Locate the cell with the specified text and output its (x, y) center coordinate. 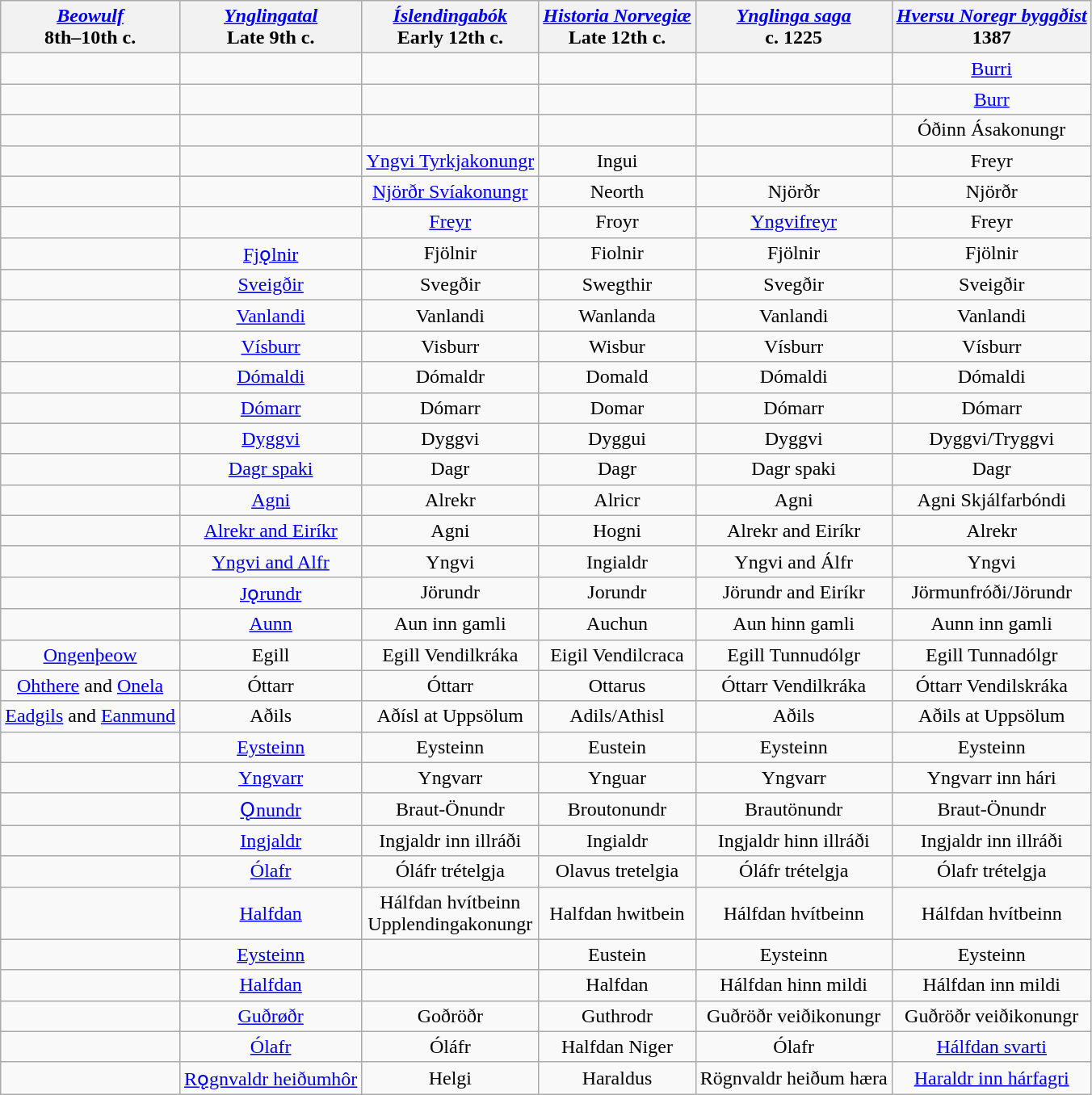
Eigil Vendilcraca (617, 655)
Ottarus (617, 686)
Guthrodr (617, 1016)
Visburr (451, 346)
Hogni (617, 531)
Halfdan hwitbein (617, 912)
Froyr (617, 222)
Ingjaldr hinn illráði (793, 841)
Ynglinga sagac. 1225 (793, 27)
Goðröðr (451, 1016)
Jorundr (617, 593)
Óttarr Vendilskráka (992, 686)
Yngvarr inn hári (992, 778)
Jörundr (451, 593)
YnglingatalLate 9th c. (270, 27)
Njörðr Svíakonungr (451, 191)
Domald (617, 377)
Óttarr Vendilkráka (793, 686)
Ingui (617, 161)
Ynguar (617, 778)
Jǫrundr (270, 593)
Fjǫlnir (270, 254)
Olavus tretelgia (617, 871)
Dómaldr (451, 377)
Wisbur (617, 346)
Jörmunfróði/Jörundr (992, 593)
Haraldr inn hárfagri (992, 1078)
Aun hinn gamli (793, 624)
Óláfr (451, 1047)
Aðísl at Uppsölum (451, 716)
Egill Tunnudólgr (793, 655)
Ongenþeow (90, 655)
Ohthere and Onela (90, 686)
Beowulf8th–10th c. (90, 27)
Swegthir (617, 285)
ÍslendingabókEarly 12th c. (451, 27)
Aðils at Uppsölum (992, 716)
Brautönundr (793, 809)
Neorth (617, 191)
Hversu Noregr byggðist1387 (992, 27)
Óðinn Ásakonungr (992, 130)
Ǫnundr (270, 809)
Domar (617, 408)
Yngvi and Álfr (793, 561)
Egill (270, 655)
Helgi (451, 1078)
Egill Vendilkráka (451, 655)
Rögnvaldr heiðum hæra (793, 1078)
Hálfdan svarti (992, 1047)
Eadgils and Eanmund (90, 716)
Ingjaldr (270, 841)
Rǫgnvaldr heiðumhôr (270, 1078)
Ólafr trételgja (992, 871)
Hálfdan inn mildi (992, 985)
Hálfdan hvítbeinnUpplendingakonungr (451, 912)
Historia NorvegiæLate 12th c. (617, 27)
Fiolnir (617, 254)
Guðrøðr (270, 1016)
Wanlanda (617, 316)
Aunn inn gamli (992, 624)
Hálfdan hinn mildi (793, 985)
Haraldus (617, 1078)
Aunn (270, 624)
Aun inn gamli (451, 624)
Adils/Athisl (617, 716)
Halfdan Niger (617, 1047)
Burri (992, 69)
Yngvi and Alfr (270, 561)
Yngvi Tyrkjakonungr (451, 161)
Dyggvi/Tryggvi (992, 438)
Burr (992, 99)
Jörundr and Eiríkr (793, 593)
Broutonundr (617, 809)
Auchun (617, 624)
Yngvifreyr (793, 222)
Dyggui (617, 438)
Agni Skjálfarbóndi (992, 500)
Egill Tunnadólgr (992, 655)
Alricr (617, 500)
